Return (x, y) of the center of cell containing provided text 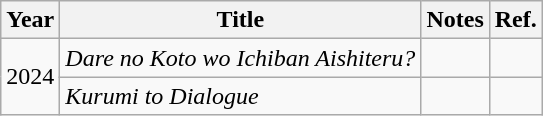
Notes (455, 20)
Title (240, 20)
Dare no Koto wo Ichiban Aishiteru? (240, 58)
Year (30, 20)
Kurumi to Dialogue (240, 96)
2024 (30, 77)
Ref. (516, 20)
